Return [X, Y] of the center of cell containing provided text 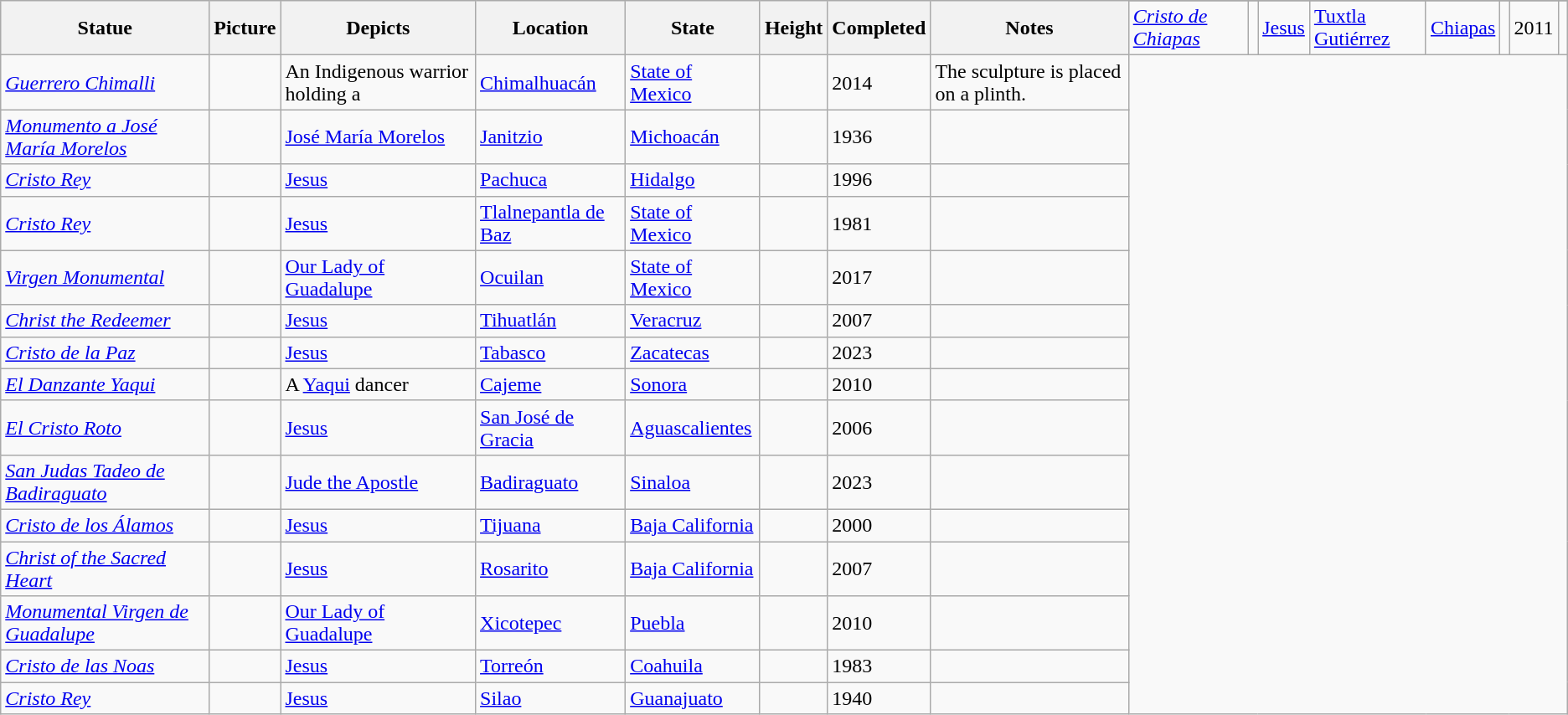
Monumental Virgen de Guadalupe [106, 623]
2006 [879, 427]
Veracruz [694, 321]
Tabasco [551, 352]
Chiapas [1462, 28]
Hidalgo [694, 180]
Rosarito [551, 568]
Badiraguato [551, 482]
Pachuca [551, 180]
Torreón [551, 666]
Guanajuato [694, 698]
2017 [879, 278]
Christ of the Sacred Heart [106, 568]
Cajeme [551, 384]
1936 [879, 137]
El Danzante Yaqui [106, 384]
Janitzio [551, 137]
Sinaloa [694, 482]
Cristo de las Noas [106, 666]
Guerrero Chimalli [106, 82]
Notes [1029, 28]
Statue [106, 28]
José María Morelos [379, 137]
Tijuana [551, 525]
An Indigenous warrior holding a [379, 82]
Tuxtla Gutiérrez [1367, 28]
1983 [879, 666]
Tlalnepantla de Baz [551, 223]
Ocuilan [551, 278]
Aguascalientes [694, 427]
Sonora [694, 384]
2011 [1534, 28]
Michoacán [694, 137]
Zacatecas [694, 352]
Tihuatlán [551, 321]
A Yaqui dancer [379, 384]
Chimalhuacán [551, 82]
Depicts [379, 28]
Virgen Monumental [106, 278]
Xicotepec [551, 623]
Cristo de los Álamos [106, 525]
San Judas Tadeo de Badiraguato [106, 482]
El Cristo Roto [106, 427]
2014 [879, 82]
State [694, 28]
Jude the Apostle [379, 482]
Cristo de la Paz [106, 352]
Height [793, 28]
San José de Gracia [551, 427]
Cristo de Chiapas [1188, 28]
Silao [551, 698]
1996 [879, 180]
Completed [879, 28]
Coahuila [694, 666]
1981 [879, 223]
Christ the Redeemer [106, 321]
1940 [879, 698]
Picture [245, 28]
2000 [879, 525]
Puebla [694, 623]
Monumento a José María Morelos [106, 137]
The sculpture is placed on a plinth. [1029, 82]
Location [551, 28]
